Capture the cell that displays the provided text and extract its [X, Y] central coordinate. 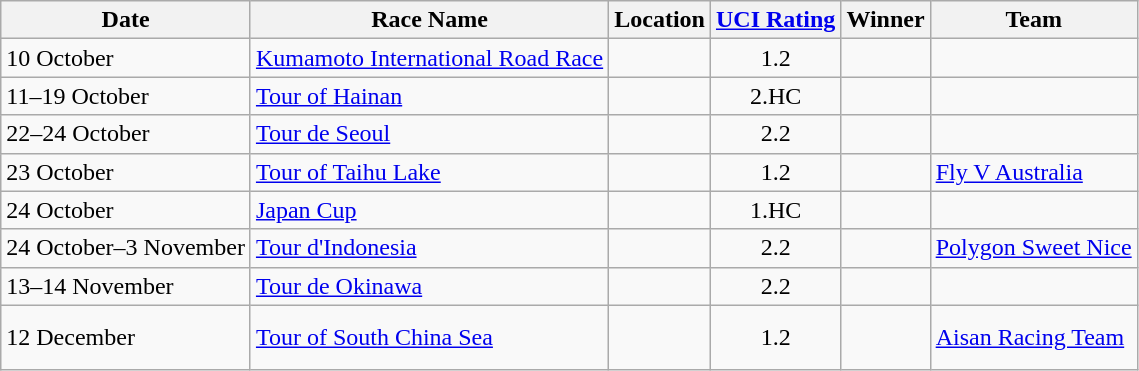
Race Name [429, 20]
Tour of South China Sea [429, 338]
Tour de Seoul [429, 134]
1.HC [775, 210]
Japan Cup [429, 210]
2.HC [775, 96]
Polygon Sweet Nice [1034, 248]
Tour d'Indonesia [429, 248]
Tour of Hainan [429, 96]
Team [1034, 20]
24 October–3 November [126, 248]
23 October [126, 172]
24 October [126, 210]
Tour of Taihu Lake [429, 172]
10 October [126, 58]
22–24 October [126, 134]
Fly V Australia [1034, 172]
11–19 October [126, 96]
13–14 November [126, 286]
UCI Rating [775, 20]
Winner [886, 20]
Location [660, 20]
12 December [126, 338]
Date [126, 20]
Kumamoto International Road Race [429, 58]
Tour de Okinawa [429, 286]
Aisan Racing Team [1034, 338]
